Capture the cell that displays the provided text and extract its [x, y] central coordinate. 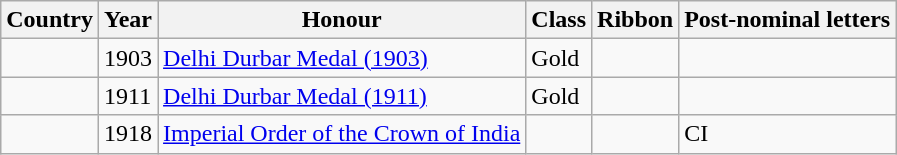
Class [559, 20]
CI [788, 134]
Honour [342, 20]
1903 [128, 58]
Post-nominal letters [788, 20]
1911 [128, 96]
Delhi Durbar Medal (1911) [342, 96]
1918 [128, 134]
Country [50, 20]
Imperial Order of the Crown of India [342, 134]
Year [128, 20]
Delhi Durbar Medal (1903) [342, 58]
Ribbon [636, 20]
